Pinpoint the cell where the given text exists, returning its (x, y) midpoint coordinate. 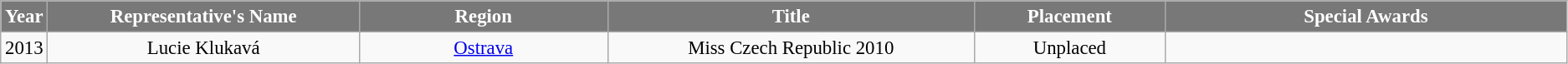
Special Awards (1366, 17)
Placement (1069, 17)
Region (484, 17)
Miss Czech Republic 2010 (791, 48)
Representative's Name (204, 17)
Title (791, 17)
Unplaced (1069, 48)
2013 (24, 48)
Year (24, 17)
Lucie Klukavá (204, 48)
Ostrava (484, 48)
